Pinpoint the cell where the given text exists, returning its [x, y] midpoint coordinate. 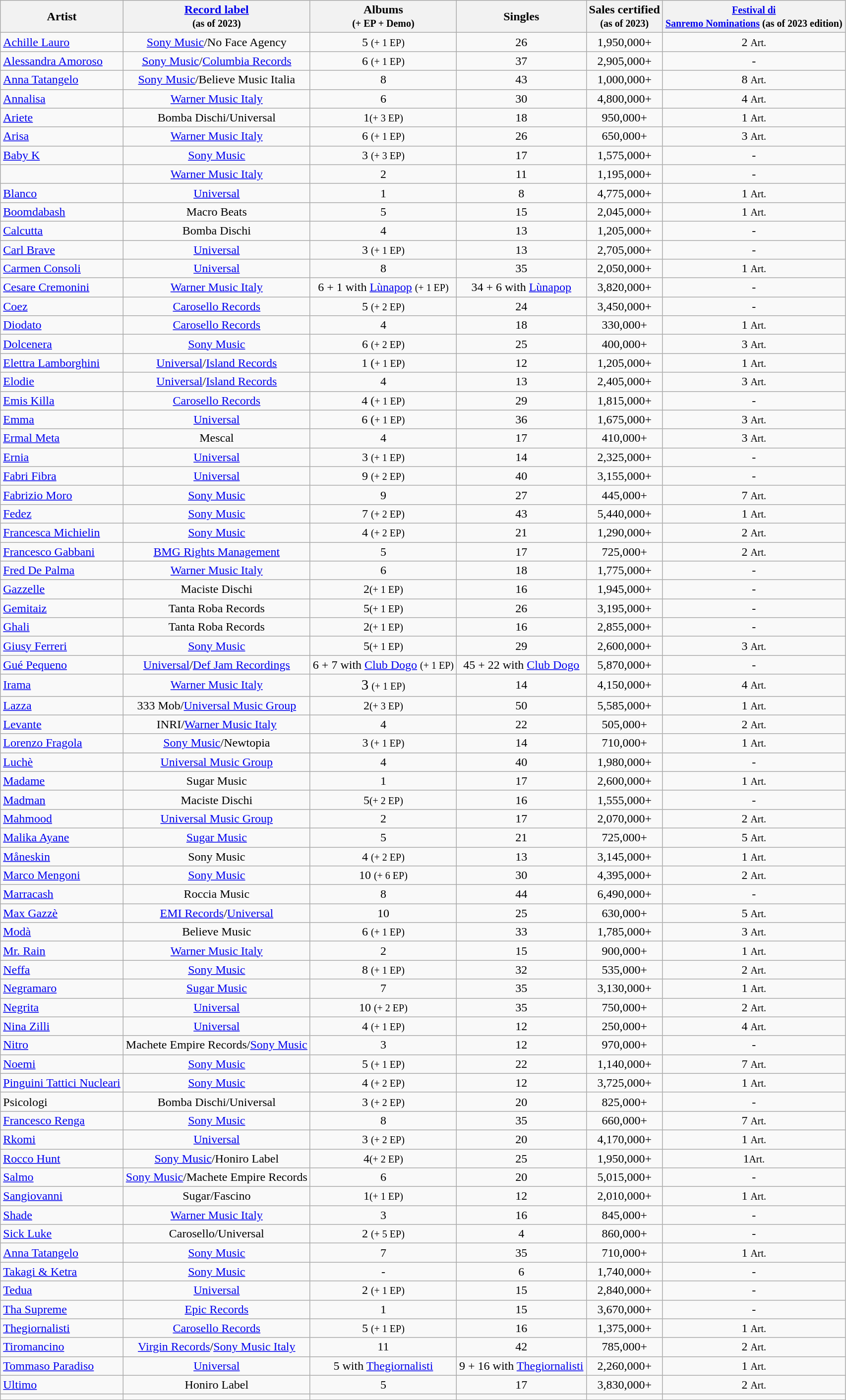
EMI Records/Universal [216, 913]
1,675,000+ [624, 419]
Francesco Gabbani [62, 552]
9 + 16 with Thegiornalisti [522, 1366]
Carl Brave [62, 249]
1,815,000+ [624, 401]
3,725,000+ [624, 1083]
Gazzelle [62, 589]
Sangiovanni [62, 1196]
Singles [522, 17]
900,000+ [624, 951]
2,855,000+ [624, 627]
2,045,000+ [624, 212]
INRI/Warner Music Italy [216, 724]
6,490,000+ [624, 894]
Sony Music/Believe Music Italia [216, 80]
Ariete [62, 117]
Tha Supreme [62, 1309]
Rkomi [62, 1139]
Marracash [62, 894]
Ultimo [62, 1385]
Francesca Michielin [62, 532]
34 + 6 with Lùnapop [522, 288]
6 (+ 2 EP) [383, 344]
Carmen Consoli [62, 269]
410,000+ [624, 438]
36 [522, 419]
400,000+ [624, 344]
825,000+ [624, 1102]
5,440,000+ [624, 514]
Alessandra Amoroso [62, 61]
42 [522, 1347]
630,000+ [624, 913]
Universal/Def Jam Recordings [216, 665]
3,195,000+ [624, 608]
Bomba Dischi [216, 231]
1 (+ 1 EP) [383, 363]
2,405,000+ [624, 382]
Artist [62, 17]
Record label(as of 2023) [216, 17]
Achille Lauro [62, 42]
Negrita [62, 1007]
Madman [62, 800]
Thegiornalisti [62, 1328]
Sugar/Fascino [216, 1196]
4,150,000+ [624, 685]
Levante [62, 724]
Shade [62, 1215]
4(+ 2 EP) [383, 1159]
3,155,000+ [624, 476]
Arisa [62, 136]
3 (+ 3 EP) [383, 155]
45 + 22 with Club Dogo [522, 665]
1,785,000+ [624, 932]
1,740,000+ [624, 1272]
1Art. [754, 1159]
10 (+ 2 EP) [383, 1007]
Tedua [62, 1290]
Lorenzo Fragola [62, 743]
5,870,000+ [624, 665]
8 Art. [754, 80]
Sony Music/Columbia Records [216, 61]
2,260,000+ [624, 1366]
Roccia Music [216, 894]
1,375,000+ [624, 1328]
Epic Records [216, 1309]
Fabri Fibra [62, 476]
Honiro Label [216, 1385]
9 [383, 495]
9 (+ 2 EP) [383, 476]
Sony Music/Newtopia [216, 743]
750,000+ [624, 1007]
10 (+ 6 EP) [383, 875]
44 [522, 894]
1,945,000+ [624, 589]
1,775,000+ [624, 571]
Mahmood [62, 818]
3,820,000+ [624, 288]
Fabrizio Moro [62, 495]
Modà [62, 932]
Fred De Palma [62, 571]
3,450,000+ [624, 306]
Tiromancino [62, 1347]
Baby K [62, 155]
Believe Music [216, 932]
2(+ 3 EP) [383, 705]
Nitro [62, 1045]
4,395,000+ [624, 875]
Calcutta [62, 231]
2,905,000+ [624, 61]
Negramaro [62, 989]
1,140,000+ [624, 1064]
Noemi [62, 1064]
27 [522, 495]
970,000+ [624, 1045]
4,170,000+ [624, 1139]
Sony Music/Honiro Label [216, 1159]
Macro Beats [216, 212]
3,830,000+ [624, 1385]
7 (+ 2 EP) [383, 514]
Emis Killa [62, 401]
1,290,000+ [624, 532]
Tommaso Paradiso [62, 1366]
660,000+ [624, 1120]
Madame [62, 781]
2,010,000+ [624, 1196]
Elodie [62, 382]
1(+ 1 EP) [383, 1196]
50 [522, 705]
4,800,000+ [624, 99]
3,670,000+ [624, 1309]
6 + 7 with Club Dogo (+ 1 EP) [383, 665]
32 [522, 970]
650,000+ [624, 136]
505,000+ [624, 724]
Gué Pequeno [62, 665]
Diodato [62, 325]
2,050,000+ [624, 269]
Sony Music/No Face Agency [216, 42]
1,575,000+ [624, 155]
Emma [62, 419]
5(+ 2 EP) [383, 800]
Ghali [62, 627]
Ernia [62, 457]
Måneskin [62, 856]
5 with Thegiornalisti [383, 1366]
Sick Luke [62, 1234]
Mr. Rain [62, 951]
5,585,000+ [624, 705]
Salmo [62, 1177]
2,325,000+ [624, 457]
2,840,000+ [624, 1290]
Annalisa [62, 99]
Albums(+ EP + Demo) [383, 17]
Irama [62, 685]
445,000+ [624, 495]
2 (+ 1 EP) [383, 1290]
Machete Empire Records/Sony Music [216, 1045]
1(+ 3 EP) [383, 117]
Max Gazzè [62, 913]
Sales certified(as of 2023) [624, 17]
5 (+ 2 EP) [383, 306]
24 [522, 306]
Fedez [62, 514]
845,000+ [624, 1215]
Sony Music/Machete Empire Records [216, 1177]
1,000,000+ [624, 80]
1,555,000+ [624, 800]
Gemitaiz [62, 608]
2 (+ 5 EP) [383, 1234]
3,145,000+ [624, 856]
Pinguini Tattici Nucleari [62, 1083]
Francesco Renga [62, 1120]
4,775,000+ [624, 193]
10 [383, 913]
1,195,000+ [624, 174]
860,000+ [624, 1234]
2,705,000+ [624, 249]
Blanco [62, 193]
8 (+ 1 EP) [383, 970]
1,980,000+ [624, 762]
Nina Zilli [62, 1026]
950,000+ [624, 117]
Psicologi [62, 1102]
6 + 1 with Lùnapop (+ 1 EP) [383, 288]
Neffa [62, 970]
BMG Rights Management [216, 552]
Malika Ayane [62, 837]
Luchè [62, 762]
Dolcenera [62, 344]
3,130,000+ [624, 989]
37 [522, 61]
330,000+ [624, 325]
Marco Mengoni [62, 875]
785,000+ [624, 1347]
Carosello/Universal [216, 1234]
Festival diSanremo Nominations (as of 2023 edition) [754, 17]
Coez [62, 306]
Boomdabash [62, 212]
Lazza [62, 705]
2,070,000+ [624, 818]
333 Mob/Universal Music Group [216, 705]
Elettra Lamborghini [62, 363]
Takagi & Ketra [62, 1272]
Mescal [216, 438]
535,000+ [624, 970]
Ermal Meta [62, 438]
Rocco Hunt [62, 1159]
Cesare Cremonini [62, 288]
5,015,000+ [624, 1177]
250,000+ [624, 1026]
Giusy Ferreri [62, 646]
Virgin Records/Sony Music Italy [216, 1347]
33 [522, 932]
